Extract the (x, y) coordinate from the center of the cell holding the provided text.  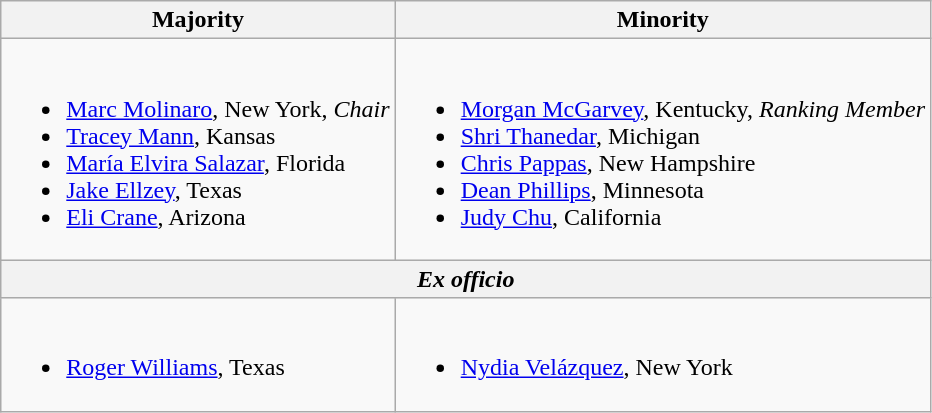
Nydia Velázquez, New York (662, 354)
Ex officio (466, 279)
Roger Williams, Texas (198, 354)
Majority (198, 20)
Morgan McGarvey, Kentucky, Ranking MemberShri Thanedar, MichiganChris Pappas, New HampshireDean Phillips, MinnesotaJudy Chu, California (662, 150)
Marc Molinaro, New York, ChairTracey Mann, KansasMaría Elvira Salazar, FloridaJake Ellzey, TexasEli Crane, Arizona (198, 150)
Minority (662, 20)
